Return [x, y] of the center of cell containing provided text 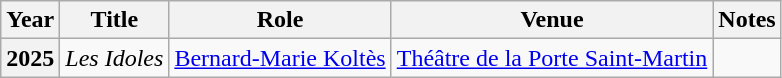
Venue [552, 20]
Year [30, 20]
Théâtre de la Porte Saint-Martin [552, 58]
Role [280, 20]
Bernard-Marie Koltès [280, 58]
Les Idoles [114, 58]
Title [114, 20]
Notes [747, 20]
2025 [30, 58]
